From the cell containing the given text, extract its center point as [x, y] coordinate. 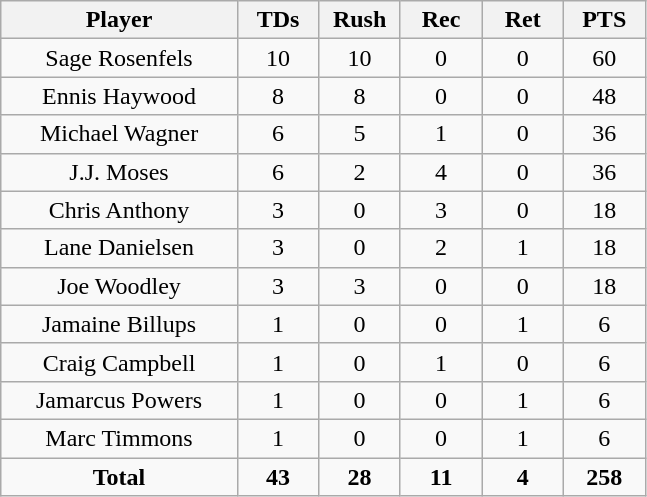
Joe Woodley [120, 286]
Rush [360, 20]
11 [441, 477]
Rec [441, 20]
Ret [523, 20]
258 [604, 477]
TDs [278, 20]
Sage Rosenfels [120, 58]
Marc Timmons [120, 438]
Craig Campbell [120, 362]
Player [120, 20]
60 [604, 58]
Michael Wagner [120, 134]
Jamaine Billups [120, 324]
Ennis Haywood [120, 96]
Chris Anthony [120, 210]
PTS [604, 20]
Lane Danielsen [120, 248]
43 [278, 477]
Jamarcus Powers [120, 400]
J.J. Moses [120, 172]
5 [360, 134]
Total [120, 477]
28 [360, 477]
48 [604, 96]
